Determine the (x, y) coordinate at the center of the cell enclosing the given text.  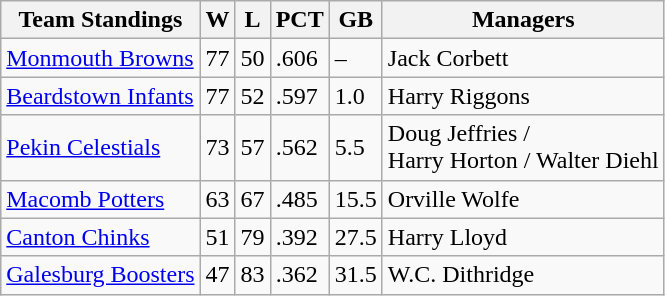
W (218, 20)
L (252, 20)
15.5 (356, 199)
52 (252, 96)
PCT (300, 20)
Harry Lloyd (523, 237)
27.5 (356, 237)
.606 (300, 58)
5.5 (356, 148)
Team Standings (100, 20)
Macomb Potters (100, 199)
Managers (523, 20)
GB (356, 20)
57 (252, 148)
Galesburg Boosters (100, 275)
W.C. Dithridge (523, 275)
.485 (300, 199)
Pekin Celestials (100, 148)
Monmouth Browns (100, 58)
.392 (300, 237)
73 (218, 148)
63 (218, 199)
31.5 (356, 275)
.597 (300, 96)
50 (252, 58)
83 (252, 275)
.562 (300, 148)
Canton Chinks (100, 237)
79 (252, 237)
Doug Jeffries / Harry Horton / Walter Diehl (523, 148)
.362 (300, 275)
Orville Wolfe (523, 199)
– (356, 58)
51 (218, 237)
Jack Corbett (523, 58)
1.0 (356, 96)
Harry Riggons (523, 96)
67 (252, 199)
Beardstown Infants (100, 96)
47 (218, 275)
